Pinpoint the cell where the given text exists, returning its (X, Y) midpoint coordinate. 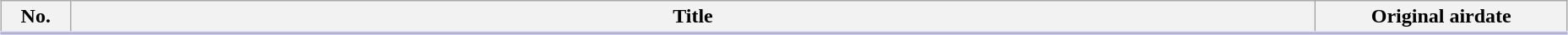
No. (35, 17)
Title (693, 17)
Original airdate (1441, 17)
